For the text-containing cell, return its midpoint in (X, Y) coordinate format. 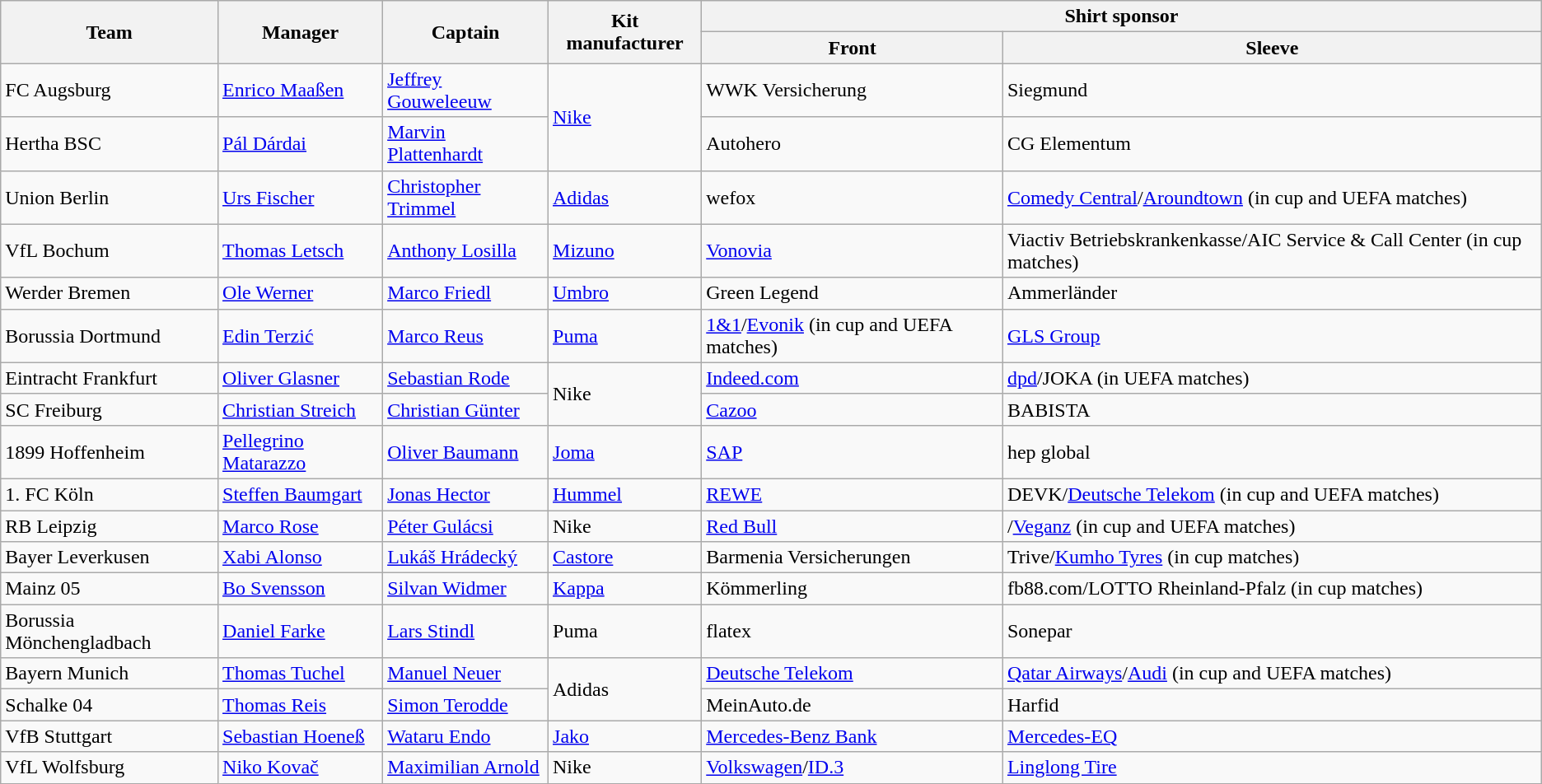
Volkswagen/ID.3 (853, 768)
Werder Bremen (110, 293)
flatex (853, 631)
RB Leipzig (110, 526)
Vonovia (853, 250)
1. FC Köln (110, 494)
Schalke 04 (110, 705)
Barmenia Versicherungen (853, 558)
Hertha BSC (110, 143)
Ole Werner (301, 293)
Shirt sponsor (1122, 16)
Pál Dárdai (301, 143)
Hummel (625, 494)
REWE (853, 494)
Indeed.com (853, 378)
BABISTA (1272, 409)
Umbro (625, 293)
Union Berlin (110, 198)
Anthony Losilla (466, 250)
Christian Günter (466, 409)
Deutsche Telekom (853, 674)
Sonepar (1272, 631)
Viactiv Betriebskrankenkasse/AIC Service & Call Center (in cup matches) (1272, 250)
Comedy Central/Aroundtown (in cup and UEFA matches) (1272, 198)
Red Bull (853, 526)
VfL Wolfsburg (110, 768)
Manager (301, 32)
Wataru Endo (466, 736)
Thomas Letsch (301, 250)
VfL Bochum (110, 250)
Christopher Trimmel (466, 198)
Mainz 05 (110, 589)
Jako (625, 736)
Sebastian Hoeneß (301, 736)
VfB Stuttgart (110, 736)
SAP (853, 451)
Thomas Reis (301, 705)
dpd/JOKA (in UEFA matches) (1272, 378)
wefox (853, 198)
Simon Terodde (466, 705)
Mercedes-EQ (1272, 736)
Pellegrino Matarazzo (301, 451)
hep global (1272, 451)
GLS Group (1272, 336)
Green Legend (853, 293)
Team (110, 32)
Marvin Plattenhardt (466, 143)
Mercedes-Benz Bank (853, 736)
Lukáš Hrádecký (466, 558)
Enrico Maaßen (301, 91)
Mizuno (625, 250)
WWK Versicherung (853, 91)
Joma (625, 451)
Captain (466, 32)
Jeffrey Gouweleeuw (466, 91)
FC Augsburg (110, 91)
Front (853, 48)
Bayer Leverkusen (110, 558)
Ammerländer (1272, 293)
Lars Stindl (466, 631)
Christian Streich (301, 409)
Manuel Neuer (466, 674)
Eintracht Frankfurt (110, 378)
Daniel Farke (301, 631)
Oliver Baumann (466, 451)
Sleeve (1272, 48)
1899 Hoffenheim (110, 451)
Borussia Dortmund (110, 336)
1&1/Evonik (in cup and UEFA matches) (853, 336)
Silvan Widmer (466, 589)
Sebastian Rode (466, 378)
Kappa (625, 589)
fb88.com/LOTTO Rheinland-Pfalz (in cup matches) (1272, 589)
MeinAuto.de (853, 705)
Borussia Mönchengladbach (110, 631)
Oliver Glasner (301, 378)
SC Freiburg (110, 409)
Linglong Tire (1272, 768)
Kit manufacturer (625, 32)
Qatar Airways/Audi (in cup and UEFA matches) (1272, 674)
Jonas Hector (466, 494)
Autohero (853, 143)
Cazoo (853, 409)
Niko Kovač (301, 768)
Urs Fischer (301, 198)
Castore (625, 558)
Bayern Munich (110, 674)
Kömmerling (853, 589)
DEVK/Deutsche Telekom (in cup and UEFA matches) (1272, 494)
Trive/Kumho Tyres (in cup matches) (1272, 558)
Marco Rose (301, 526)
Maximilian Arnold (466, 768)
Thomas Tuchel (301, 674)
Xabi Alonso (301, 558)
Edin Terzić (301, 336)
Marco Reus (466, 336)
Steffen Baumgart (301, 494)
CG Elementum (1272, 143)
Bo Svensson (301, 589)
Siegmund (1272, 91)
/Veganz (in cup and UEFA matches) (1272, 526)
Péter Gulácsi (466, 526)
Marco Friedl (466, 293)
Harfid (1272, 705)
